Return the (X, Y) coordinate for the center point of the cell that contains the specified text.  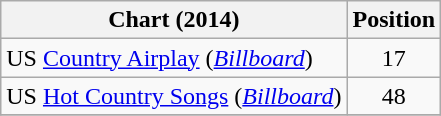
Chart (2014) (174, 20)
US Country Airplay (Billboard) (174, 58)
48 (394, 96)
US Hot Country Songs (Billboard) (174, 96)
17 (394, 58)
Position (394, 20)
